For the text-containing cell, return its midpoint in [x, y] coordinate format. 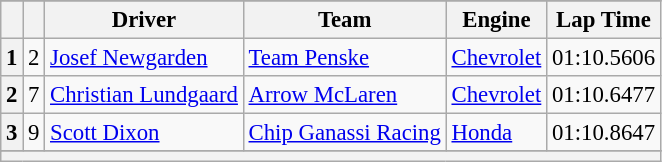
Josef Newgarden [144, 58]
Team Penske [344, 58]
01:10.5606 [604, 58]
Chip Ganassi Racing [344, 133]
01:10.8647 [604, 133]
Driver [144, 20]
Engine [496, 20]
Honda [496, 133]
7 [34, 95]
9 [34, 133]
3 [12, 133]
01:10.6477 [604, 95]
1 [12, 58]
Lap Time [604, 20]
Arrow McLaren [344, 95]
Christian Lundgaard [144, 95]
Scott Dixon [144, 133]
Team [344, 20]
